Return [X, Y] of the center of cell containing provided text 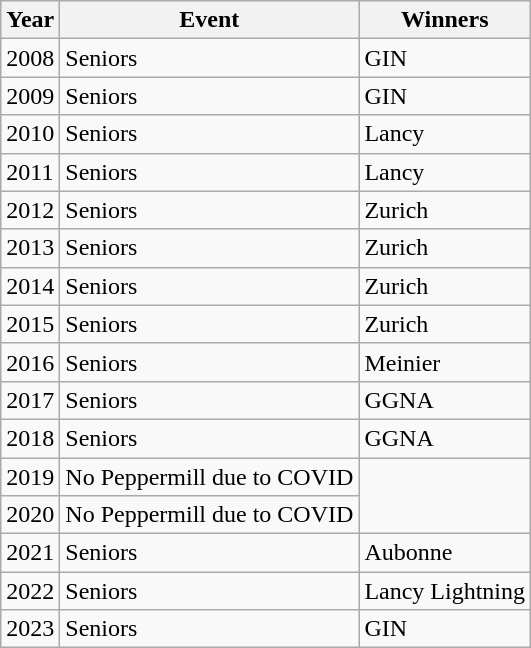
2023 [30, 629]
Aubonne [445, 553]
Year [30, 20]
2011 [30, 172]
2017 [30, 400]
2012 [30, 210]
2020 [30, 515]
2013 [30, 248]
2008 [30, 58]
2016 [30, 362]
2018 [30, 438]
Lancy Lightning [445, 591]
Meinier [445, 362]
2010 [30, 134]
Event [210, 20]
2022 [30, 591]
2009 [30, 96]
Winners [445, 20]
2014 [30, 286]
2015 [30, 324]
2021 [30, 553]
2019 [30, 477]
